Extract the (x, y) coordinate from the center of the cell holding the provided text.  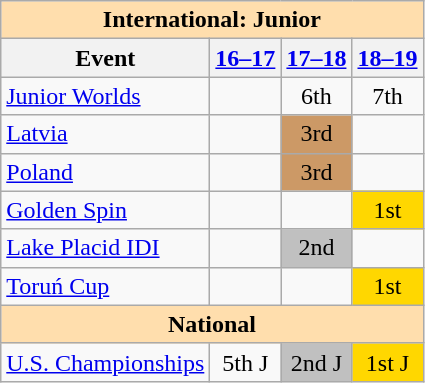
2nd J (316, 362)
National (212, 324)
2nd (316, 248)
Junior Worlds (106, 96)
7th (388, 96)
Golden Spin (106, 210)
Latvia (106, 134)
1st J (388, 362)
17–18 (316, 58)
Event (106, 58)
Lake Placid IDI (106, 248)
18–19 (388, 58)
U.S. Championships (106, 362)
Poland (106, 172)
5th J (246, 362)
Toruń Cup (106, 286)
International: Junior (212, 20)
16–17 (246, 58)
6th (316, 96)
